Search for the cell housing the specified text and yield its (x, y) center coordinate. 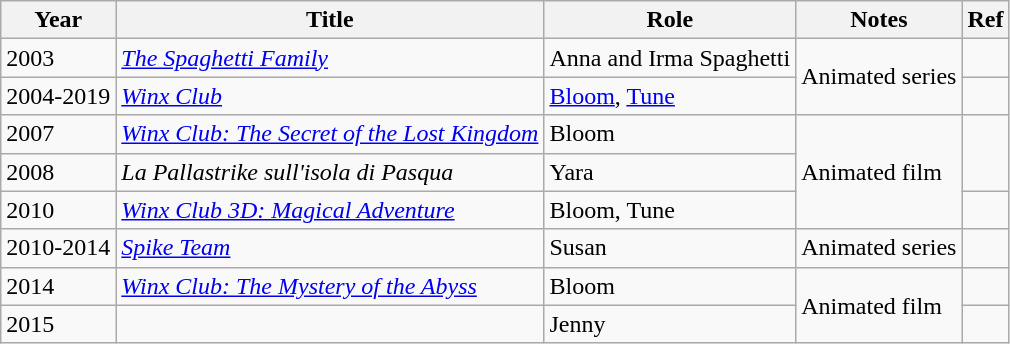
Year (58, 20)
2010 (58, 210)
2015 (58, 324)
2003 (58, 58)
2014 (58, 286)
2007 (58, 134)
Winx Club: The Mystery of the Abyss (330, 286)
Ref (986, 20)
Spike Team (330, 248)
Notes (879, 20)
Jenny (670, 324)
Winx Club: The Secret of the Lost Kingdom (330, 134)
La Pallastrike sull'isola di Pasqua (330, 172)
Anna and Irma Spaghetti (670, 58)
Winx Club (330, 96)
Title (330, 20)
Winx Club 3D: Magical Adventure (330, 210)
2008 (58, 172)
The Spaghetti Family (330, 58)
Yara (670, 172)
Role (670, 20)
2004-2019 (58, 96)
Susan (670, 248)
2010-2014 (58, 248)
